Extract the (x, y) coordinate from the center of the cell holding the provided text.  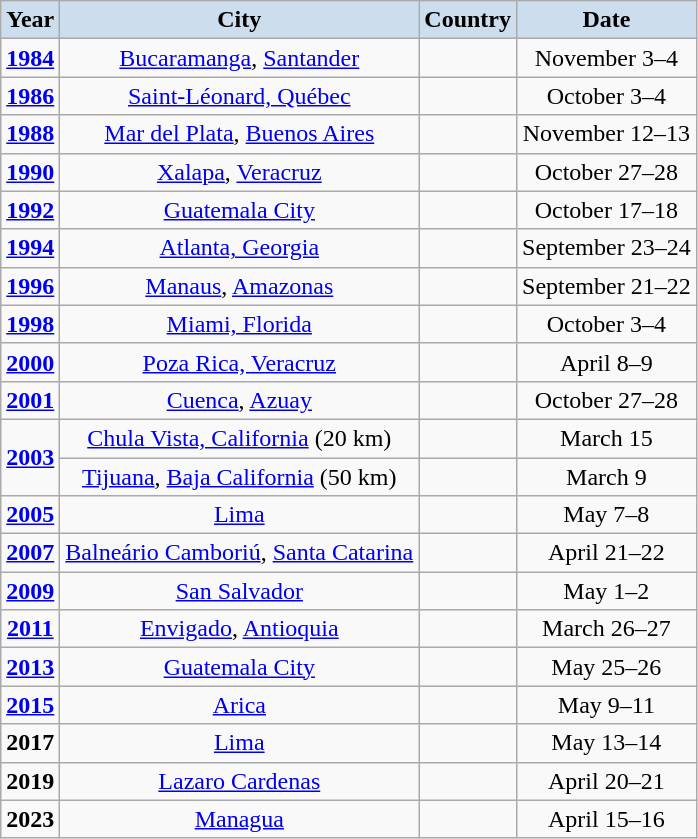
Chula Vista, California (20 km) (240, 438)
Manaus, Amazonas (240, 286)
2015 (30, 705)
2005 (30, 515)
Mar del Plata, Buenos Aires (240, 134)
March 9 (607, 477)
2013 (30, 667)
May 25–26 (607, 667)
Country (468, 20)
2009 (30, 591)
1992 (30, 210)
1994 (30, 248)
Managua (240, 819)
Poza Rica, Veracruz (240, 362)
Saint-Léonard, Québec (240, 96)
Tijuana, Baja California (50 km) (240, 477)
April 15–16 (607, 819)
September 23–24 (607, 248)
2000 (30, 362)
March 26–27 (607, 629)
1998 (30, 324)
2017 (30, 743)
San Salvador (240, 591)
April 21–22 (607, 553)
April 20–21 (607, 781)
City (240, 20)
May 1–2 (607, 591)
2003 (30, 457)
2023 (30, 819)
Bucaramanga, Santander (240, 58)
September 21–22 (607, 286)
Xalapa, Veracruz (240, 172)
November 3–4 (607, 58)
April 8–9 (607, 362)
1990 (30, 172)
May 7–8 (607, 515)
2019 (30, 781)
1986 (30, 96)
Balneário Camboriú, Santa Catarina (240, 553)
March 15 (607, 438)
Envigado, Antioquia (240, 629)
2007 (30, 553)
Date (607, 20)
Cuenca, Azuay (240, 400)
2001 (30, 400)
October 17–18 (607, 210)
Arica (240, 705)
May 13–14 (607, 743)
Atlanta, Georgia (240, 248)
2011 (30, 629)
Lazaro Cardenas (240, 781)
November 12–13 (607, 134)
Miami, Florida (240, 324)
Year (30, 20)
May 9–11 (607, 705)
1988 (30, 134)
1984 (30, 58)
1996 (30, 286)
